Find where the given text appears and provide that cell's center as [X, Y] coordinate. 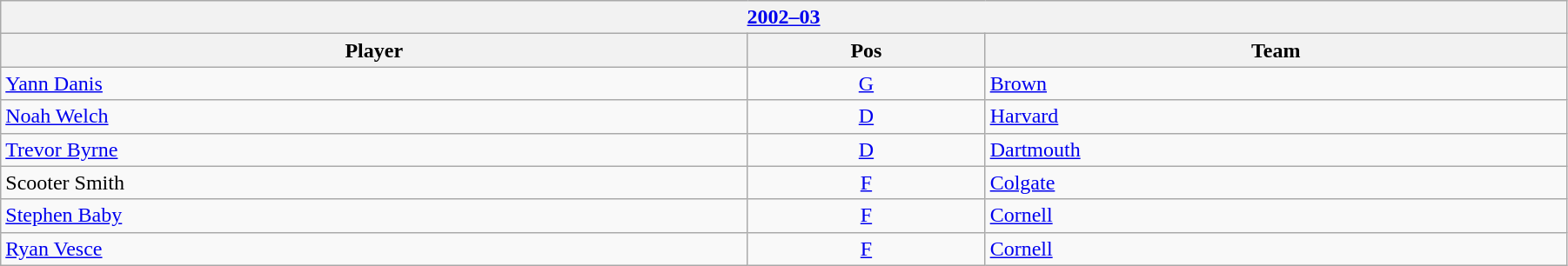
Stephen Baby [374, 216]
Team [1276, 50]
G [867, 83]
Dartmouth [1276, 150]
Trevor Byrne [374, 150]
Scooter Smith [374, 183]
Ryan Vesce [374, 249]
2002–03 [784, 17]
Yann Danis [374, 83]
Pos [867, 50]
Player [374, 50]
Noah Welch [374, 116]
Colgate [1276, 183]
Harvard [1276, 116]
Brown [1276, 83]
